Scan for the cell matching the given text and deliver its [x, y] coordinate at center. 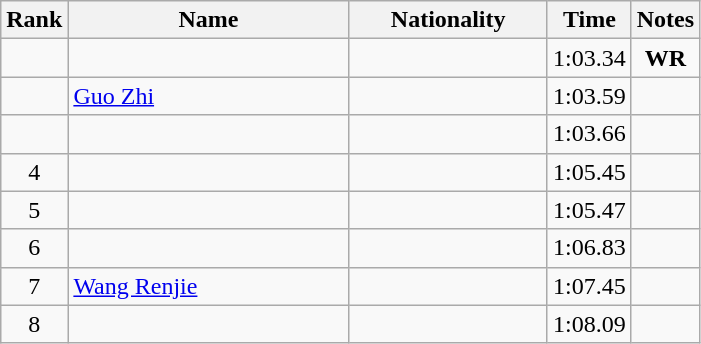
8 [34, 324]
1:07.45 [589, 286]
1:05.45 [589, 172]
1:03.34 [589, 58]
6 [34, 248]
Nationality [448, 20]
1:06.83 [589, 248]
Notes [665, 20]
Rank [34, 20]
Time [589, 20]
1:05.47 [589, 210]
1:03.59 [589, 96]
WR [665, 58]
Name [208, 20]
Wang Renjie [208, 286]
4 [34, 172]
5 [34, 210]
1:03.66 [589, 134]
7 [34, 286]
1:08.09 [589, 324]
Guo Zhi [208, 96]
